Return the (X, Y) coordinate for the center point of the cell that contains the specified text.  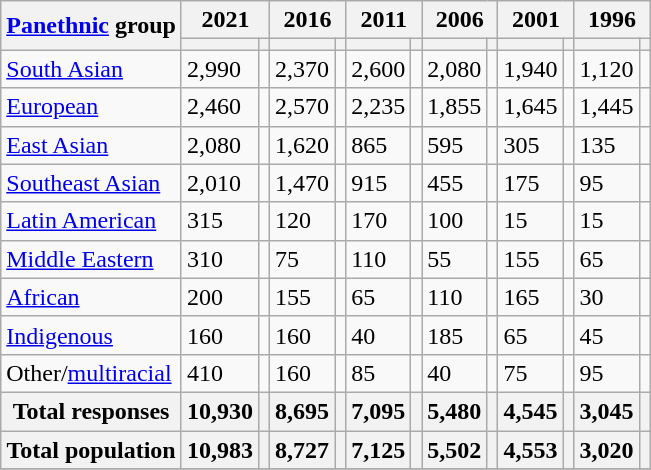
175 (530, 183)
455 (454, 183)
7,095 (378, 411)
2,570 (302, 107)
2011 (384, 20)
East Asian (92, 145)
1,470 (302, 183)
Indigenous (92, 335)
Latin American (92, 221)
8,695 (302, 411)
2,990 (220, 69)
1996 (612, 20)
10,930 (220, 411)
915 (378, 183)
185 (454, 335)
3,020 (606, 449)
1,445 (606, 107)
Middle Eastern (92, 259)
30 (606, 297)
315 (220, 221)
1,645 (530, 107)
100 (454, 221)
2001 (536, 20)
4,553 (530, 449)
Other/multiracial (92, 373)
10,983 (220, 449)
5,502 (454, 449)
5,480 (454, 411)
310 (220, 259)
2006 (460, 20)
200 (220, 297)
Total population (92, 449)
Panethnic group (92, 26)
European (92, 107)
2,235 (378, 107)
2,370 (302, 69)
305 (530, 145)
Southeast Asian (92, 183)
2,600 (378, 69)
1,120 (606, 69)
8,727 (302, 449)
1,940 (530, 69)
135 (606, 145)
South Asian (92, 69)
170 (378, 221)
595 (454, 145)
165 (530, 297)
1,620 (302, 145)
410 (220, 373)
3,045 (606, 411)
45 (606, 335)
865 (378, 145)
120 (302, 221)
2,460 (220, 107)
55 (454, 259)
4,545 (530, 411)
7,125 (378, 449)
1,855 (454, 107)
Total responses (92, 411)
85 (378, 373)
2021 (225, 20)
2016 (308, 20)
African (92, 297)
2,010 (220, 183)
